Provide the [x, y] coordinate of the cell's center where the given text is located.  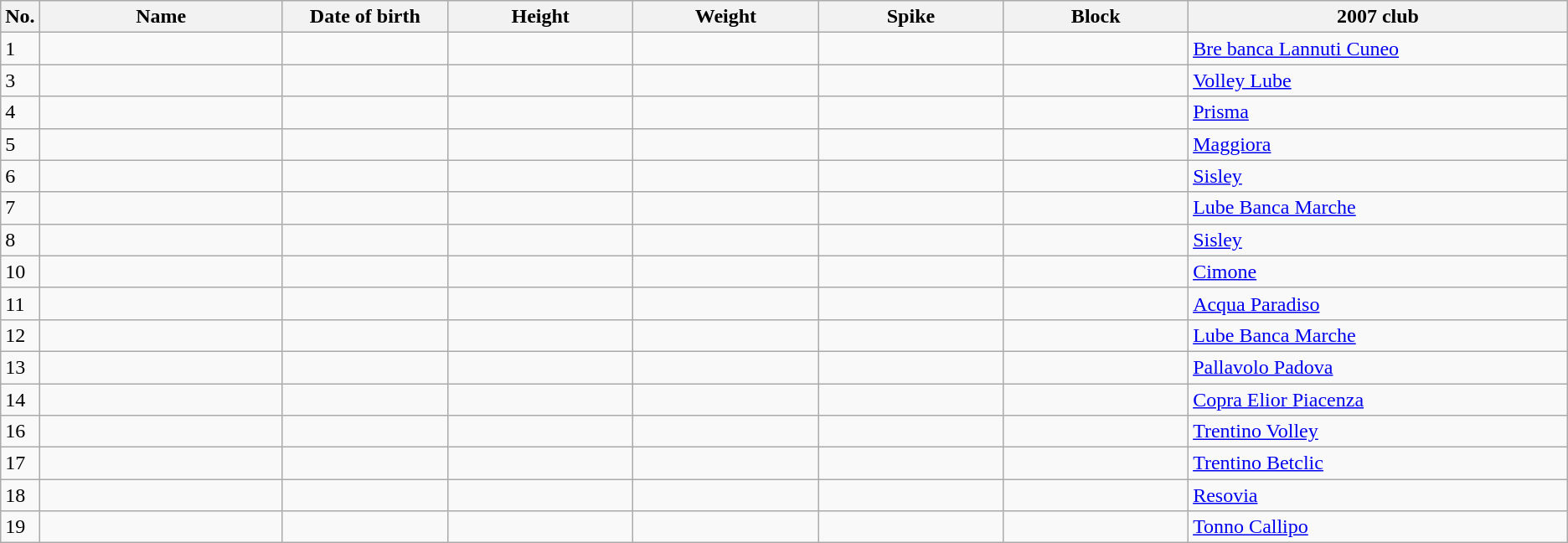
10 [20, 271]
Resovia [1379, 495]
Spike [911, 17]
Trentino Betclic [1379, 463]
No. [20, 17]
12 [20, 335]
3 [20, 80]
14 [20, 400]
5 [20, 144]
4 [20, 112]
Bre banca Lannuti Cuneo [1379, 49]
Prisma [1379, 112]
17 [20, 463]
16 [20, 432]
Height [541, 17]
Pallavolo Padova [1379, 367]
2007 club [1379, 17]
Tonno Callipo [1379, 527]
8 [20, 240]
Weight [725, 17]
Acqua Paradiso [1379, 303]
6 [20, 176]
11 [20, 303]
7 [20, 208]
Name [161, 17]
Maggiora [1379, 144]
Trentino Volley [1379, 432]
18 [20, 495]
1 [20, 49]
Cimone [1379, 271]
13 [20, 367]
Copra Elior Piacenza [1379, 400]
19 [20, 527]
Block [1096, 17]
Date of birth [365, 17]
Volley Lube [1379, 80]
